Pinpoint the cell where the given text exists, returning its (X, Y) midpoint coordinate. 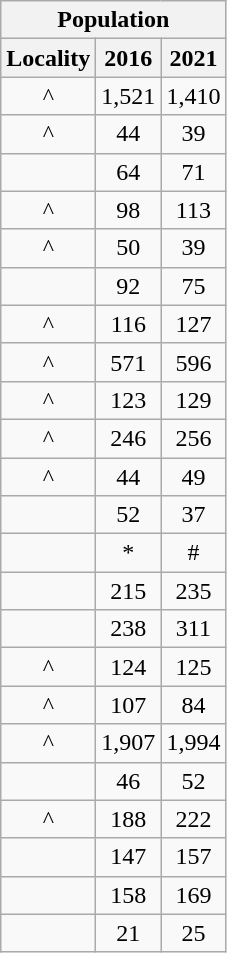
158 (128, 895)
# (194, 553)
2016 (128, 58)
238 (128, 629)
157 (194, 857)
84 (194, 705)
147 (128, 857)
107 (128, 705)
Locality (48, 58)
188 (128, 819)
49 (194, 477)
1,410 (194, 96)
37 (194, 515)
50 (128, 248)
596 (194, 362)
215 (128, 591)
* (128, 553)
75 (194, 286)
92 (128, 286)
235 (194, 591)
116 (128, 324)
25 (194, 933)
311 (194, 629)
98 (128, 210)
1,521 (128, 96)
1,907 (128, 743)
46 (128, 781)
1,994 (194, 743)
71 (194, 172)
129 (194, 400)
64 (128, 172)
125 (194, 667)
124 (128, 667)
123 (128, 400)
571 (128, 362)
169 (194, 895)
113 (194, 210)
127 (194, 324)
256 (194, 438)
Population (114, 20)
2021 (194, 58)
21 (128, 933)
222 (194, 819)
246 (128, 438)
